Output the [X, Y] coordinate of the center of the cell containing the given text.  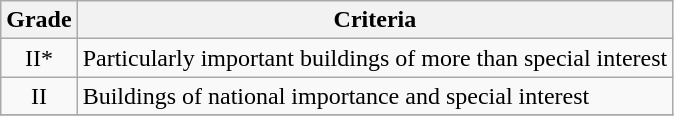
Grade [39, 20]
Particularly important buildings of more than special interest [375, 58]
Buildings of national importance and special interest [375, 96]
II* [39, 58]
Criteria [375, 20]
II [39, 96]
